Find where the given text appears and provide that cell's center as [x, y] coordinate. 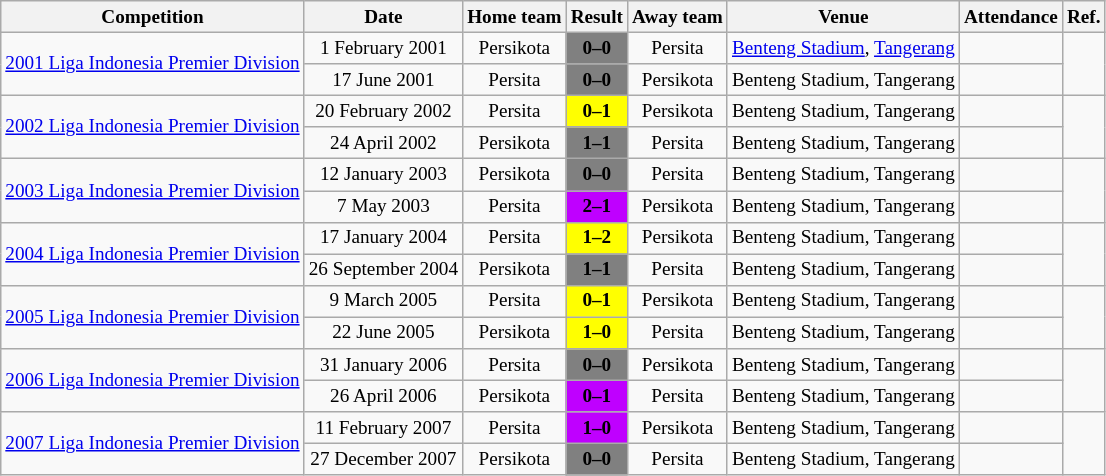
Ref. [1084, 17]
17 June 2001 [383, 80]
2006 Liga Indonesia Premier Division [152, 380]
2003 Liga Indonesia Premier Division [152, 190]
2004 Liga Indonesia Premier Division [152, 254]
Attendance [1010, 17]
26 September 2004 [383, 270]
27 December 2007 [383, 460]
7 May 2003 [383, 206]
Result [596, 17]
2001 Liga Indonesia Premier Division [152, 64]
22 June 2005 [383, 333]
2–1 [596, 206]
Home team [515, 17]
26 April 2006 [383, 396]
2002 Liga Indonesia Premier Division [152, 126]
11 February 2007 [383, 428]
31 January 2006 [383, 365]
2007 Liga Indonesia Premier Division [152, 444]
1 February 2001 [383, 48]
9 March 2005 [383, 301]
1–2 [596, 238]
20 February 2002 [383, 111]
Competition [152, 17]
Away team [677, 17]
17 January 2004 [383, 238]
Venue [843, 17]
12 January 2003 [383, 175]
2005 Liga Indonesia Premier Division [152, 316]
Date [383, 17]
24 April 2002 [383, 143]
